Extract the (X, Y) coordinate from the center of the cell holding the provided text.  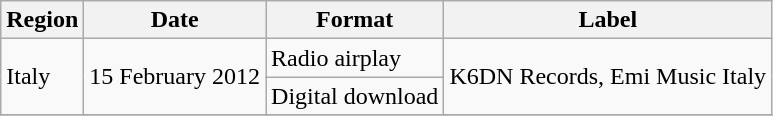
Digital download (355, 96)
15 February 2012 (175, 77)
Radio airplay (355, 58)
Format (355, 20)
Label (608, 20)
Region (42, 20)
K6DN Records, Emi Music Italy (608, 77)
Date (175, 20)
Italy (42, 77)
